Pinpoint the cell where the given text exists, returning its (X, Y) midpoint coordinate. 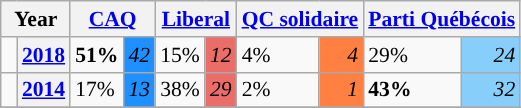
1 (341, 90)
Parti Québécois (442, 19)
2% (278, 90)
42 (139, 55)
QC solidaire (300, 19)
13 (139, 90)
2018 (44, 55)
32 (492, 90)
CAQ (112, 19)
2014 (44, 90)
43% (412, 90)
12 (221, 55)
4 (341, 55)
29 (221, 90)
51% (96, 55)
29% (412, 55)
4% (278, 55)
24 (492, 55)
Liberal (196, 19)
Year (36, 19)
17% (96, 90)
38% (180, 90)
15% (180, 55)
